Detect which cell encompasses the target text, then output its (x, y) center coordinate. 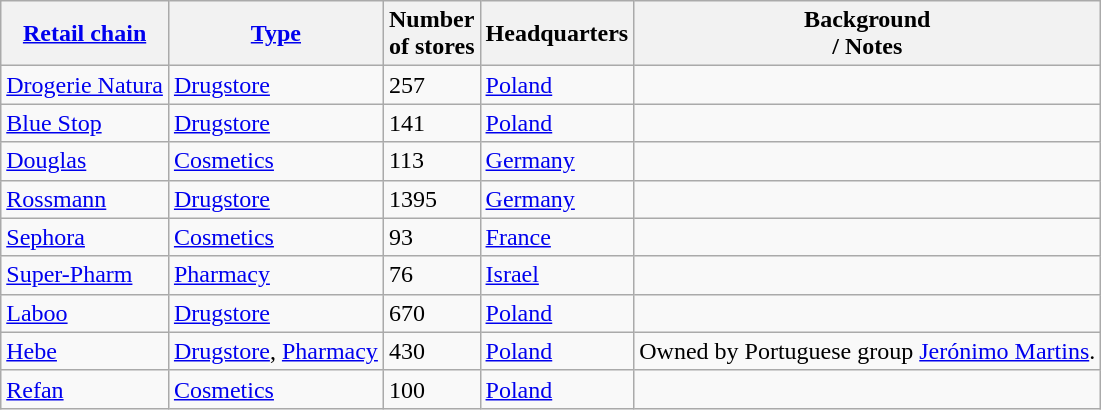
Numberof stores (432, 34)
Owned by Portuguese group Jerónimo Martins. (868, 351)
Drugstore, Pharmacy (276, 351)
93 (432, 237)
430 (432, 351)
76 (432, 275)
Blue Stop (85, 123)
Pharmacy (276, 275)
Type (276, 34)
Background/ Notes (868, 34)
Drogerie Natura (85, 85)
Rossmann (85, 199)
Headquarters (557, 34)
Israel (557, 275)
Sephora (85, 237)
Laboo (85, 313)
141 (432, 123)
1395 (432, 199)
100 (432, 389)
Refan (85, 389)
113 (432, 161)
670 (432, 313)
257 (432, 85)
Super-Pharm (85, 275)
France (557, 237)
Hebe (85, 351)
Douglas (85, 161)
Retail chain (85, 34)
